Determine the [x, y] coordinate at the center of the cell enclosing the given text.  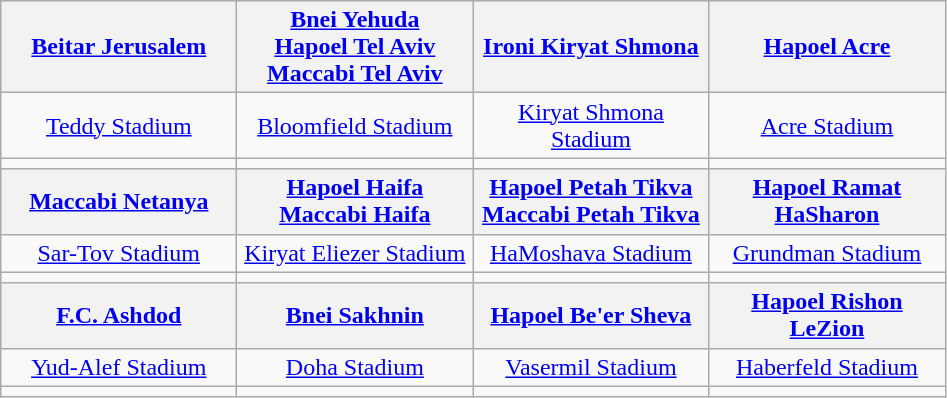
Yud-Alef Stadium [119, 367]
Grundman Stadium [827, 253]
Teddy Stadium [119, 126]
Hapoel Ramat HaSharon [827, 202]
Doha Stadium [355, 367]
Ironi Kiryat Shmona [591, 47]
Hapoel Be'er Sheva [591, 316]
Sar-Tov Stadium [119, 253]
Bloomfield Stadium [355, 126]
Vasermil Stadium [591, 367]
Haberfeld Stadium [827, 367]
Kiryat Eliezer Stadium [355, 253]
Bnei Yehuda Hapoel Tel Aviv Maccabi Tel Aviv [355, 47]
Hapoel Petah Tikva Maccabi Petah Tikva [591, 202]
Hapoel Acre [827, 47]
Beitar Jerusalem [119, 47]
Hapoel Rishon LeZion [827, 316]
Hapoel Haifa Maccabi Haifa [355, 202]
Bnei Sakhnin [355, 316]
F.C. Ashdod [119, 316]
Acre Stadium [827, 126]
Maccabi Netanya [119, 202]
Kiryat Shmona Stadium [591, 126]
HaMoshava Stadium [591, 253]
